Search for the cell housing the specified text and yield its (X, Y) center coordinate. 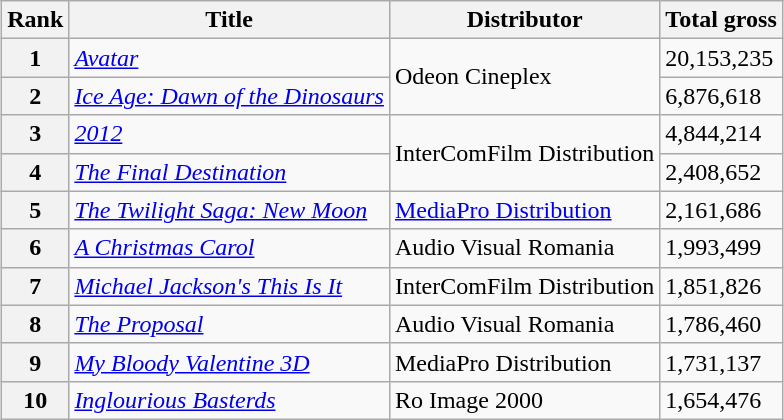
Ro Image 2000 (524, 400)
6 (36, 248)
Rank (36, 20)
2 (36, 96)
2,408,652 (721, 172)
Michael Jackson's This Is It (230, 286)
My Bloody Valentine 3D (230, 362)
Distributor (524, 20)
Odeon Cineplex (524, 77)
2,161,686 (721, 210)
The Twilight Saga: New Moon (230, 210)
Ice Age: Dawn of the Dinosaurs (230, 96)
1,731,137 (721, 362)
9 (36, 362)
2012 (230, 134)
3 (36, 134)
7 (36, 286)
5 (36, 210)
1 (36, 58)
1,786,460 (721, 324)
Avatar (230, 58)
The Proposal (230, 324)
1,993,499 (721, 248)
Title (230, 20)
1,654,476 (721, 400)
Total gross (721, 20)
20,153,235 (721, 58)
4,844,214 (721, 134)
6,876,618 (721, 96)
Inglourious Basterds (230, 400)
8 (36, 324)
A Christmas Carol (230, 248)
The Final Destination (230, 172)
4 (36, 172)
1,851,826 (721, 286)
10 (36, 400)
